Scan for the cell matching the given text and deliver its (X, Y) coordinate at center. 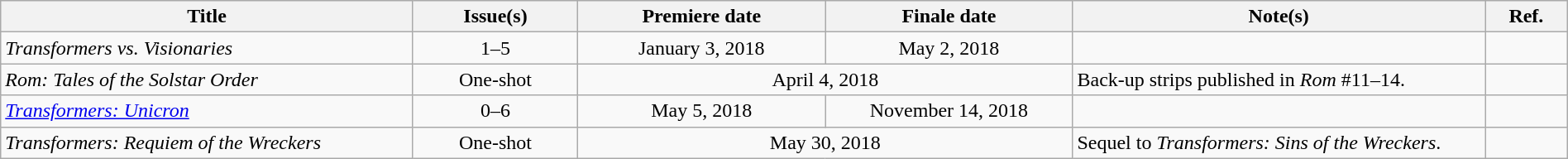
Note(s) (1279, 17)
Rom: Tales of the Solstar Order (207, 79)
Back-up strips published in Rom #11–14. (1279, 79)
May 5, 2018 (701, 111)
Transformers vs. Visionaries (207, 48)
April 4, 2018 (825, 79)
Sequel to Transformers: Sins of the Wreckers. (1279, 142)
Ref. (1527, 17)
0–6 (495, 111)
Issue(s) (495, 17)
1–5 (495, 48)
November 14, 2018 (949, 111)
Finale date (949, 17)
Transformers: Requiem of the Wreckers (207, 142)
January 3, 2018 (701, 48)
May 30, 2018 (825, 142)
Transformers: Unicron (207, 111)
Title (207, 17)
Premiere date (701, 17)
May 2, 2018 (949, 48)
